Locate the cell with the specified text and output its (X, Y) center coordinate. 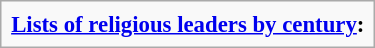
Lists of religious leaders by century: (188, 24)
